From the cell containing the given text, extract its center point as [x, y] coordinate. 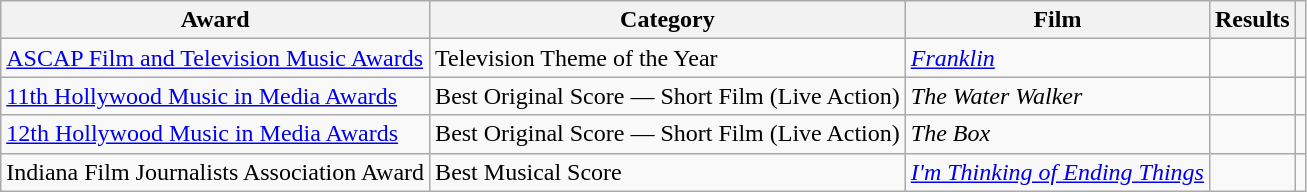
12th Hollywood Music in Media Awards [216, 134]
Best Musical Score [668, 172]
Award [216, 20]
11th Hollywood Music in Media Awards [216, 96]
The Box [1057, 134]
Results [1252, 20]
ASCAP Film and Television Music Awards [216, 58]
Category [668, 20]
The Water Walker [1057, 96]
Franklin [1057, 58]
Indiana Film Journalists Association Award [216, 172]
I'm Thinking of Ending Things [1057, 172]
Television Theme of the Year [668, 58]
Film [1057, 20]
